From the cell containing the given text, extract its center point as [X, Y] coordinate. 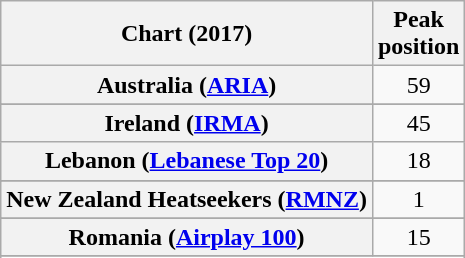
Peak position [418, 34]
45 [418, 123]
1 [418, 199]
Lebanon (Lebanese Top 20) [187, 161]
Chart (2017) [187, 34]
Australia (ARIA) [187, 85]
Romania (Airplay 100) [187, 237]
59 [418, 85]
Ireland (IRMA) [187, 123]
18 [418, 161]
New Zealand Heatseekers (RMNZ) [187, 199]
15 [418, 237]
